Detect which cell encompasses the target text, then output its [x, y] center coordinate. 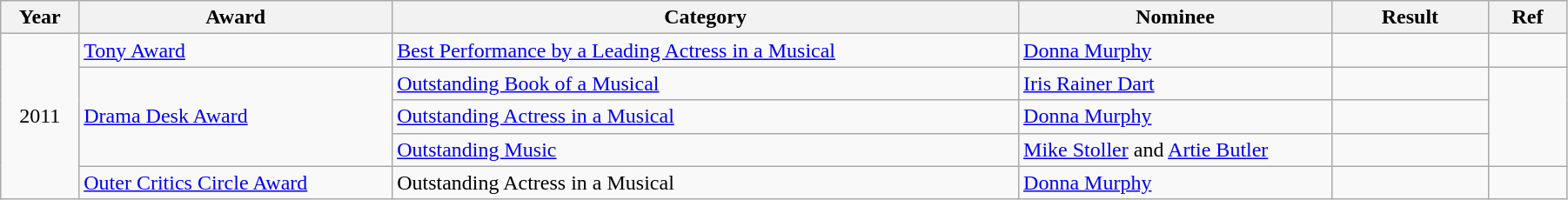
Award [236, 17]
Ref [1527, 17]
Outer Critics Circle Award [236, 183]
Mike Stoller and Artie Butler [1176, 150]
2011 [40, 117]
Nominee [1176, 17]
Outstanding Book of a Musical [706, 83]
Tony Award [236, 50]
Best Performance by a Leading Actress in a Musical [706, 50]
Iris Rainer Dart [1176, 83]
Result [1410, 17]
Category [706, 17]
Outstanding Music [706, 150]
Drama Desk Award [236, 117]
Year [40, 17]
